Provide the [X, Y] coordinate of the cell's center where the given text is located.  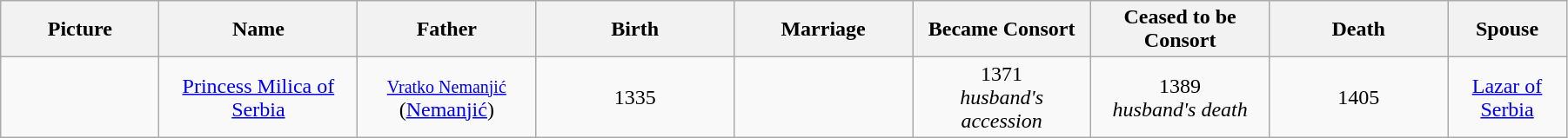
1371husband's accession [1002, 97]
Ceased to be Consort [1180, 30]
Vratko Nemanjić(Nemanjić) [447, 97]
Father [447, 30]
Lazar of Serbia [1507, 97]
Marriage [823, 30]
Spouse [1507, 30]
Became Consort [1002, 30]
1405 [1359, 97]
Death [1359, 30]
1335 [635, 97]
Birth [635, 30]
Picture [80, 30]
Name [258, 30]
Princess Milica of Serbia [258, 97]
1389husband's death [1180, 97]
